Capture the cell that displays the provided text and extract its (x, y) central coordinate. 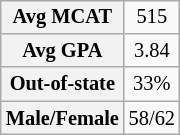
Male/Female (62, 118)
Out-of-state (62, 84)
Avg GPA (62, 51)
3.84 (152, 51)
33% (152, 84)
58/62 (152, 118)
515 (152, 17)
Avg MCAT (62, 17)
